Find where the given text appears and provide that cell's center as (x, y) coordinate. 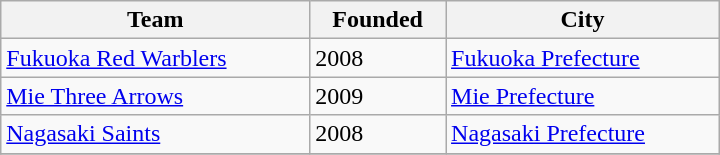
Mie Three Arrows (156, 96)
City (583, 20)
Mie Prefecture (583, 96)
Nagasaki Prefecture (583, 134)
2009 (378, 96)
Founded (378, 20)
Nagasaki Saints (156, 134)
Fukuoka Red Warblers (156, 58)
Team (156, 20)
Fukuoka Prefecture (583, 58)
